Locate the cell with the specified text and output its (X, Y) center coordinate. 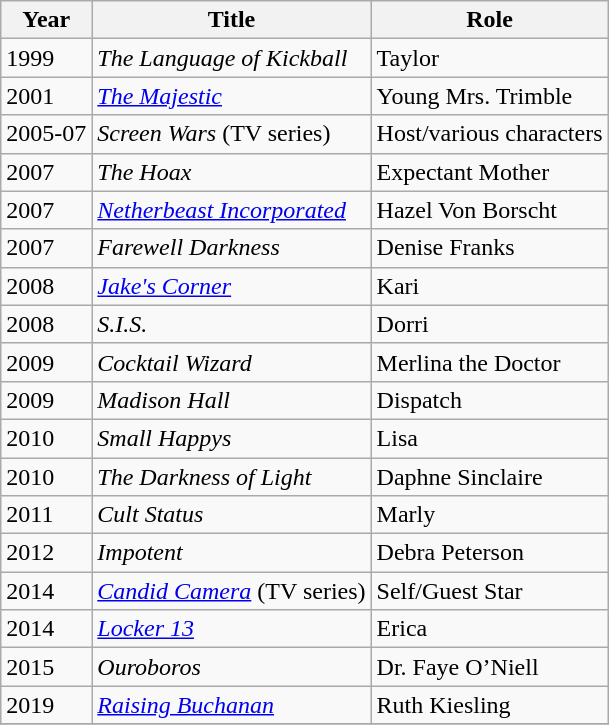
Erica (490, 629)
Ruth Kiesling (490, 705)
Screen Wars (TV series) (232, 134)
Taylor (490, 58)
Host/various characters (490, 134)
Jake's Corner (232, 286)
Denise Franks (490, 248)
Cocktail Wizard (232, 362)
The Hoax (232, 172)
The Darkness of Light (232, 477)
Impotent (232, 553)
Locker 13 (232, 629)
Lisa (490, 438)
The Language of Kickball (232, 58)
2012 (46, 553)
Daphne Sinclaire (490, 477)
The Majestic (232, 96)
S.I.S. (232, 324)
Raising Buchanan (232, 705)
Ouroboros (232, 667)
Debra Peterson (490, 553)
Dr. Faye O’Niell (490, 667)
1999 (46, 58)
2015 (46, 667)
Self/Guest Star (490, 591)
Madison Hall (232, 400)
Farewell Darkness (232, 248)
Title (232, 20)
Small Happys (232, 438)
Young Mrs. Trimble (490, 96)
2001 (46, 96)
Dispatch (490, 400)
Marly (490, 515)
Expectant Mother (490, 172)
Merlina the Doctor (490, 362)
Hazel Von Borscht (490, 210)
Role (490, 20)
Year (46, 20)
Kari (490, 286)
Cult Status (232, 515)
2005-07 (46, 134)
Dorri (490, 324)
2011 (46, 515)
Candid Camera (TV series) (232, 591)
2019 (46, 705)
Netherbeast Incorporated (232, 210)
